Find where the given text appears and provide that cell's center as [x, y] coordinate. 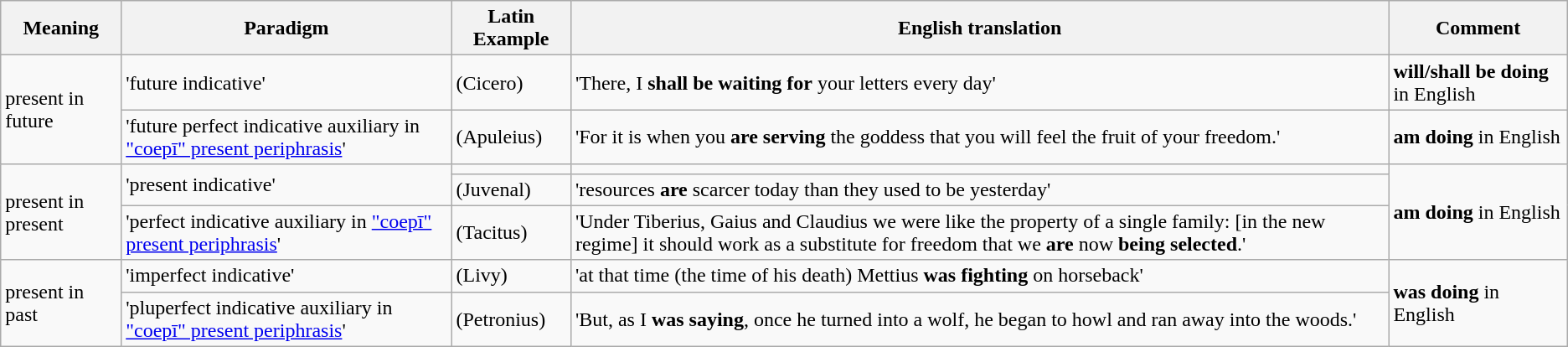
English translation [979, 28]
'future indicative' [286, 82]
present in past [61, 303]
Latin Example [511, 28]
Meaning [61, 28]
Comment [1478, 28]
'There, I shall be waiting for your letters every day' [979, 82]
'pluperfect indicative auxiliary in "coepī" present periphrasis' [286, 319]
(Petronius) [511, 319]
'resources are scarcer today than they used to be yesterday' [979, 189]
(Tacitus) [511, 233]
'perfect indicative auxiliary in "coepī" present periphrasis' [286, 233]
(Livy) [511, 276]
'For it is when you are serving the goddess that you will feel the fruit of your freedom.' [979, 137]
will/shall be doing in English [1478, 82]
'future perfect indicative auxiliary in "coepī" present periphrasis' [286, 137]
'present indicative' [286, 184]
Paradigm [286, 28]
(Apuleius) [511, 137]
was doing in English [1478, 303]
(Juvenal) [511, 189]
present in future [61, 110]
present in present [61, 212]
'But, as I was saying, once he turned into a wolf, he began to howl and ran away into the woods.' [979, 319]
(Cicero) [511, 82]
'imperfect indicative' [286, 276]
'at that time (the time of his death) Mettius was fighting on horseback' [979, 276]
